Provide the (X, Y) coordinate of the cell's center where the given text is located.  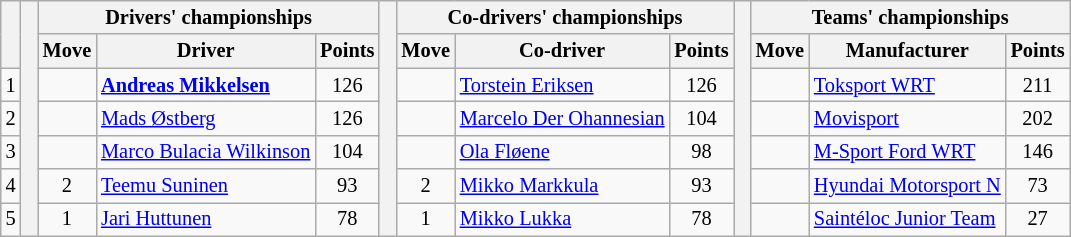
Movisport (908, 118)
Driver (206, 51)
Hyundai Motorsport N (908, 186)
202 (1038, 118)
3 (11, 152)
Marcelo Der Ohannesian (562, 118)
Jari Huttunen (206, 219)
Mads Østberg (206, 118)
M-Sport Ford WRT (908, 152)
27 (1038, 219)
Manufacturer (908, 51)
Teemu Suninen (206, 186)
211 (1038, 85)
Saintéloc Junior Team (908, 219)
Toksport WRT (908, 85)
Mikko Markkula (562, 186)
Marco Bulacia Wilkinson (206, 152)
Co-driver (562, 51)
Mikko Lukka (562, 219)
Andreas Mikkelsen (206, 85)
98 (701, 152)
146 (1038, 152)
5 (11, 219)
Ola Fløene (562, 152)
Torstein Eriksen (562, 85)
73 (1038, 186)
4 (11, 186)
Drivers' championships (209, 17)
Teams' championships (910, 17)
Co-drivers' championships (564, 17)
